Pinpoint the cell where the given text exists, returning its (x, y) midpoint coordinate. 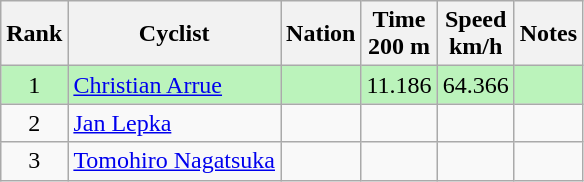
3 (34, 161)
Notes (548, 34)
64.366 (476, 85)
Time200 m (399, 34)
Cyclist (174, 34)
Tomohiro Nagatsuka (174, 161)
Jan Lepka (174, 123)
Christian Arrue (174, 85)
1 (34, 85)
11.186 (399, 85)
2 (34, 123)
Rank (34, 34)
Speedkm/h (476, 34)
Nation (321, 34)
